From the cell containing the given text, extract its center point as (X, Y) coordinate. 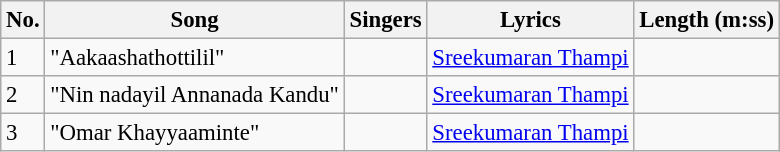
1 (23, 58)
"Nin nadayil Annanada Kandu" (194, 95)
No. (23, 20)
"Omar Khayyaaminte" (194, 133)
3 (23, 133)
Song (194, 20)
Length (m:ss) (706, 20)
Lyrics (530, 20)
Singers (386, 20)
2 (23, 95)
"Aakaashathottilil" (194, 58)
